Identify which cell holds the provided text, then report its (X, Y) central coordinate. 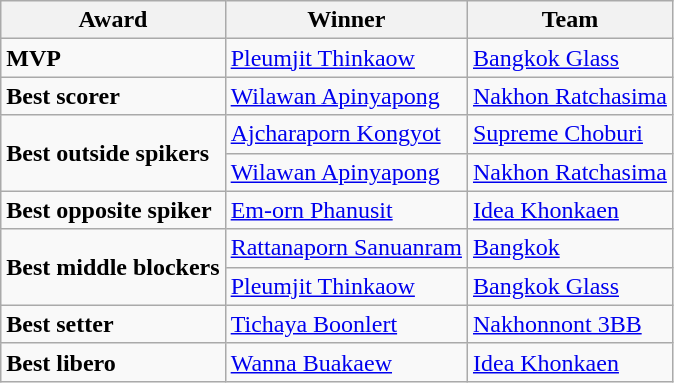
Winner (346, 20)
Best outside spikers (113, 153)
Tichaya Boonlert (346, 324)
Bangkok (570, 248)
Best middle blockers (113, 267)
Team (570, 20)
Ajcharaporn Kongyot (346, 134)
Rattanaporn Sanuanram (346, 248)
Best scorer (113, 96)
Best opposite spiker (113, 210)
MVP (113, 58)
Award (113, 20)
Best setter (113, 324)
Nakhonnont 3BB (570, 324)
Best libero (113, 362)
Wanna Buakaew (346, 362)
Em-orn Phanusit (346, 210)
Supreme Choburi (570, 134)
